Pinpoint the cell where the given text exists, returning its (x, y) midpoint coordinate. 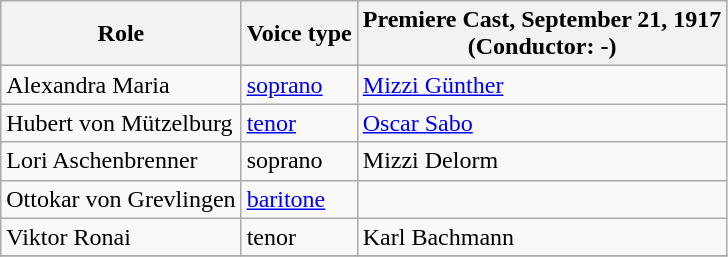
Role (121, 34)
Oscar Sabo (542, 123)
Hubert von Mützelburg (121, 123)
Karl Bachmann (542, 237)
Voice type (299, 34)
Premiere Cast, September 21, 1917(Conductor: -) (542, 34)
Lori Aschenbrenner (121, 161)
Mizzi Günther (542, 85)
Viktor Ronai (121, 237)
baritone (299, 199)
Alexandra Maria (121, 85)
Ottokar von Grevlingen (121, 199)
Mizzi Delorm (542, 161)
